Extract the (X, Y) coordinate from the center of the cell holding the provided text.  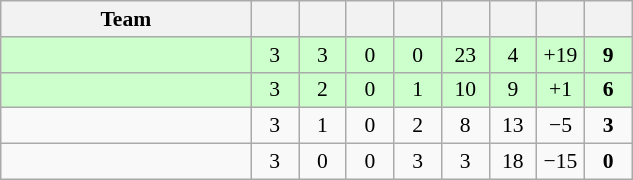
13 (513, 126)
18 (513, 162)
Team (126, 19)
10 (465, 90)
+19 (561, 55)
8 (465, 126)
23 (465, 55)
6 (608, 90)
4 (513, 55)
−15 (561, 162)
+1 (561, 90)
−5 (561, 126)
